Locate the cell with the specified text and output its (X, Y) center coordinate. 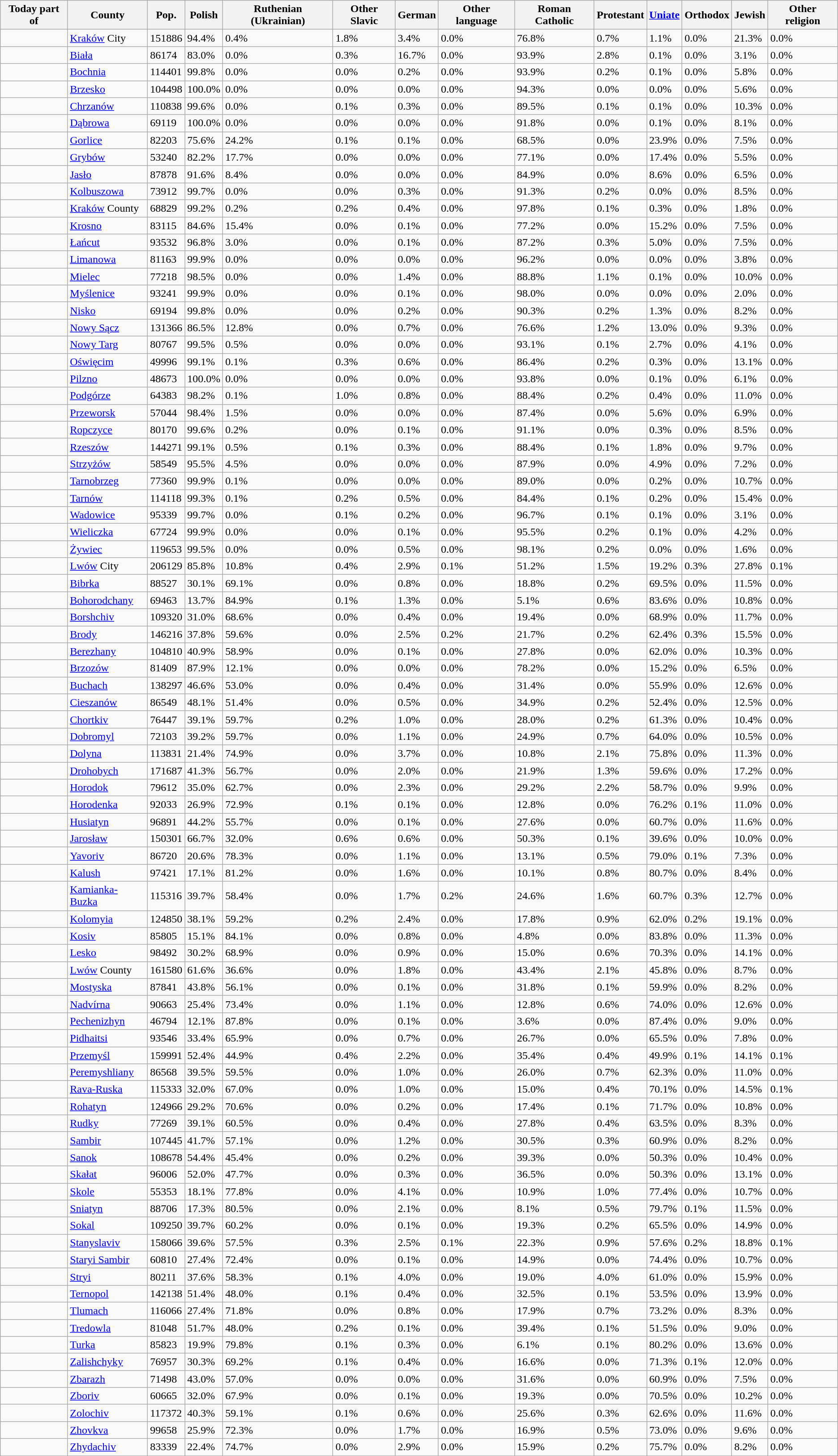
69.5% (664, 583)
Peremyshliany (107, 1072)
41.3% (204, 770)
57044 (167, 413)
Horodenka (107, 805)
16.7% (417, 55)
Rzeszów (107, 447)
26.0% (554, 1072)
4.9% (664, 464)
Skole (107, 1191)
Oświęcim (107, 362)
Ruthenian (Ukrainian) (278, 15)
99.3% (204, 498)
96891 (167, 822)
67724 (167, 532)
Nowy Targ (107, 345)
57.1% (278, 1140)
Brzesko (107, 89)
85823 (167, 1345)
17.1% (204, 873)
Żywiec (107, 549)
Jewish (750, 15)
10.1% (554, 873)
86174 (167, 55)
Kamianka-Buzka (107, 896)
71498 (167, 1379)
91.1% (554, 430)
31.6% (554, 1379)
Mostyska (107, 987)
56.1% (278, 987)
12.0% (750, 1362)
Wadowice (107, 515)
7.8% (750, 1038)
8.7% (750, 970)
94.4% (204, 38)
84.4% (554, 498)
8.6% (664, 174)
76957 (167, 1362)
87.2% (554, 243)
21.7% (554, 634)
Zolochiv (107, 1413)
69463 (167, 600)
Stanyslaviv (107, 1243)
44.9% (278, 1055)
114401 (167, 72)
21.4% (204, 753)
115333 (167, 1089)
53240 (167, 157)
80.2% (664, 1345)
10.2% (750, 1396)
40.3% (204, 1413)
92033 (167, 805)
Stryi (107, 1277)
83.0% (204, 55)
83339 (167, 1447)
82203 (167, 140)
62.7% (278, 788)
113831 (167, 753)
25.9% (204, 1430)
30.5% (554, 1140)
Kolomyia (107, 919)
18.1% (204, 1191)
43.8% (204, 987)
Yavoriv (107, 856)
97.8% (554, 208)
45.8% (664, 970)
206129 (167, 566)
58.4% (278, 896)
4.2% (750, 532)
9.9% (750, 788)
88527 (167, 583)
5.8% (750, 72)
63.5% (664, 1123)
Berezhany (107, 651)
Chortkiv (107, 719)
Dobromyl (107, 736)
70.5% (664, 1396)
Chrzanów (107, 106)
88.8% (554, 277)
Rohatyn (107, 1106)
69.2% (278, 1362)
19.0% (554, 1277)
Jarosław (107, 839)
77269 (167, 1123)
49.9% (664, 1055)
Dolyna (107, 753)
Rava-Ruska (107, 1089)
58.3% (278, 1277)
Dąbrowa (107, 123)
85805 (167, 936)
78.3% (278, 856)
77.1% (554, 157)
30.2% (204, 953)
73912 (167, 191)
5.1% (554, 600)
74.0% (664, 1004)
12.7% (750, 896)
88706 (167, 1208)
74.7% (278, 1447)
81409 (167, 668)
77.8% (278, 1191)
99.2% (204, 208)
Cieszanów (107, 702)
25.4% (204, 1004)
36.6% (278, 970)
Husiatyn (107, 822)
4.5% (278, 464)
81163 (167, 260)
64383 (167, 396)
Zboriv (107, 1396)
51.5% (664, 1328)
26.9% (204, 805)
94.3% (554, 89)
74.4% (664, 1260)
89.5% (554, 106)
31.8% (554, 987)
110838 (167, 106)
35.0% (204, 788)
Biała (107, 55)
62.3% (664, 1072)
67.0% (278, 1089)
70.6% (278, 1106)
5.5% (750, 157)
55.9% (664, 685)
Kalush (107, 873)
Zhydachiv (107, 1447)
43.0% (204, 1379)
75.6% (204, 140)
31.0% (204, 617)
86720 (167, 856)
11.7% (750, 617)
124850 (167, 919)
25.6% (554, 1413)
108678 (167, 1157)
13.7% (204, 600)
Tlumach (107, 1311)
Tarnów (107, 498)
117372 (167, 1413)
60.2% (278, 1225)
5.0% (664, 243)
Other Slavic (364, 15)
80.7% (664, 873)
Orthodox (707, 15)
10.9% (554, 1191)
Zalishchyky (107, 1362)
77.4% (664, 1191)
59.1% (278, 1413)
65.9% (278, 1038)
34.9% (554, 702)
51.2% (554, 566)
17.7% (278, 157)
7.3% (750, 856)
48673 (167, 379)
69.1% (278, 583)
66.7% (204, 839)
71.7% (664, 1106)
59.5% (278, 1072)
Wieliczka (107, 532)
91.8% (554, 123)
70.3% (664, 953)
61.3% (664, 719)
26.7% (554, 1038)
71.3% (664, 1362)
13.9% (750, 1294)
Skałat (107, 1174)
Kolbuszowa (107, 191)
44.2% (204, 822)
Brzozów (107, 668)
93.8% (554, 379)
46.6% (204, 685)
86549 (167, 702)
3.8% (750, 260)
93.1% (554, 345)
Nadvírna (107, 1004)
59.2% (278, 919)
78.2% (554, 668)
Przeworsk (107, 413)
Borshchiv (107, 617)
2.7% (664, 345)
131366 (167, 328)
98.2% (204, 396)
Tredowla (107, 1328)
79.0% (664, 856)
62.4% (664, 634)
96.8% (204, 243)
95339 (167, 515)
87878 (167, 174)
93546 (167, 1038)
64.0% (664, 736)
151886 (167, 38)
32.5% (554, 1294)
61.6% (204, 970)
Limanowa (107, 260)
84.6% (204, 225)
Brody (107, 634)
Myślenice (107, 294)
96006 (167, 1174)
79.8% (278, 1345)
69194 (167, 311)
Staryi Sambir (107, 1260)
62.6% (664, 1413)
Buchach (107, 685)
Protestant (620, 15)
17.2% (750, 770)
Jasło (107, 174)
46794 (167, 1021)
Strzyżów (107, 464)
Other religion (803, 15)
6.9% (750, 413)
39.2% (204, 736)
17.8% (554, 919)
Zhovkva (107, 1430)
3.0% (278, 243)
Pechenizhyn (107, 1021)
115316 (167, 896)
60665 (167, 1396)
Kraków County (107, 208)
Nisko (107, 311)
Roman Catholic (554, 15)
124966 (167, 1106)
51.7% (204, 1328)
116066 (167, 1311)
37.8% (204, 634)
114118 (167, 498)
61.0% (664, 1277)
9.7% (750, 447)
Gorlice (107, 140)
53.5% (664, 1294)
Podgórze (107, 396)
Other language (476, 15)
Horodok (107, 788)
98.0% (554, 294)
Uniate (664, 15)
79612 (167, 788)
91.6% (204, 174)
76.8% (554, 38)
77.2% (554, 225)
19.4% (554, 617)
109250 (167, 1225)
79.7% (664, 1208)
21.9% (554, 770)
Lwów City (107, 566)
Mielec (107, 277)
24.9% (554, 736)
43.4% (554, 970)
16.9% (554, 1430)
89.0% (554, 481)
159991 (167, 1055)
41.7% (204, 1140)
Krosno (107, 225)
45.4% (278, 1157)
15.5% (750, 634)
104498 (167, 89)
24.6% (554, 896)
80211 (167, 1277)
146216 (167, 634)
Pidhaitsi (107, 1038)
3.4% (417, 38)
54.4% (204, 1157)
4.8% (554, 936)
German (417, 15)
59.9% (664, 987)
75.7% (664, 1447)
9.6% (750, 1430)
33.4% (204, 1038)
30.3% (204, 1362)
77218 (167, 277)
Rudky (107, 1123)
80.5% (278, 1208)
119653 (167, 549)
56.7% (278, 770)
84.1% (278, 936)
Ropczyce (107, 430)
104810 (167, 651)
73.2% (664, 1311)
97421 (167, 873)
Ternopol (107, 1294)
138297 (167, 685)
Pilzno (107, 379)
58.9% (278, 651)
81.2% (278, 873)
Sambir (107, 1140)
98.4% (204, 413)
82.2% (204, 157)
96.7% (554, 515)
67.9% (278, 1396)
83.6% (664, 600)
Sniatyn (107, 1208)
Kosiv (107, 936)
72.3% (278, 1430)
75.8% (664, 753)
98492 (167, 953)
19.1% (750, 919)
57.5% (278, 1243)
17.9% (554, 1311)
71.8% (278, 1311)
16.6% (554, 1362)
52.0% (204, 1174)
24.2% (278, 140)
87.8% (278, 1021)
68.6% (278, 617)
9.3% (750, 328)
Bohorodchany (107, 600)
47.7% (278, 1174)
40.9% (204, 651)
55353 (167, 1191)
27.6% (554, 822)
23.9% (664, 140)
14.5% (750, 1089)
68.5% (554, 140)
86568 (167, 1072)
Przemyśl (107, 1055)
2.8% (620, 55)
74.9% (278, 753)
98.5% (204, 277)
Sokal (107, 1225)
Nowy Sącz (107, 328)
80170 (167, 430)
Grybów (107, 157)
93532 (167, 243)
17.3% (204, 1208)
142138 (167, 1294)
98.1% (554, 549)
Today part of (34, 15)
96.2% (554, 260)
Łańcut (107, 243)
Sanok (107, 1157)
10.5% (750, 736)
39.3% (554, 1157)
158066 (167, 1243)
76.2% (664, 805)
38.1% (204, 919)
93241 (167, 294)
15.1% (204, 936)
99658 (167, 1430)
19.2% (664, 566)
13.0% (664, 328)
39.4% (554, 1328)
58.7% (664, 788)
3.6% (554, 1021)
12.5% (750, 702)
28.0% (554, 719)
48.1% (204, 702)
171687 (167, 770)
53.0% (278, 685)
161580 (167, 970)
83.8% (664, 936)
58549 (167, 464)
77360 (167, 481)
37.6% (204, 1277)
2.4% (417, 919)
13.6% (750, 1345)
Turka (107, 1345)
86.5% (204, 328)
57.0% (278, 1379)
Lwów County (107, 970)
91.3% (554, 191)
County (107, 15)
68829 (167, 208)
21.3% (750, 38)
36.5% (554, 1174)
Polish (204, 15)
Pop. (167, 15)
30.1% (204, 583)
72103 (167, 736)
109320 (167, 617)
20.6% (204, 856)
80767 (167, 345)
107445 (167, 1140)
60.5% (278, 1123)
90663 (167, 1004)
60810 (167, 1260)
3.7% (417, 753)
7.2% (750, 464)
39.5% (204, 1072)
Drohobych (107, 770)
Bibrka (107, 583)
87841 (167, 987)
Tarnobrzeg (107, 481)
76.6% (554, 328)
19.9% (204, 1345)
Zbarazh (107, 1379)
150301 (167, 839)
72.9% (278, 805)
1.4% (417, 277)
144271 (167, 447)
81048 (167, 1328)
69119 (167, 123)
2.3% (417, 788)
55.7% (278, 822)
70.1% (664, 1089)
73.0% (664, 1430)
Lesko (107, 953)
73.4% (278, 1004)
86.4% (554, 362)
31.4% (554, 685)
22.4% (204, 1447)
Kraków City (107, 38)
49996 (167, 362)
35.4% (554, 1055)
22.3% (554, 1243)
90.3% (554, 311)
83115 (167, 225)
57.6% (664, 1243)
85.8% (204, 566)
76447 (167, 719)
72.4% (278, 1260)
Bochnia (107, 72)
